Search for the cell housing the specified text and yield its [x, y] center coordinate. 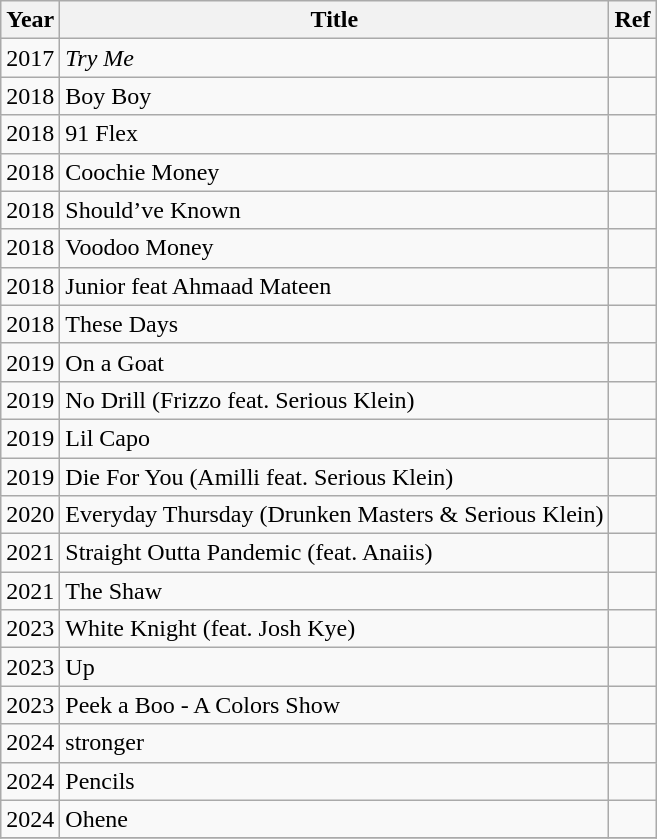
Everyday Thursday (Drunken Masters & Serious Klein) [334, 515]
Should’ve Known [334, 210]
The Shaw [334, 591]
91 Flex [334, 134]
Title [334, 20]
White Knight (feat. Josh Kye) [334, 629]
Straight Outta Pandemic (feat. Anaiis) [334, 553]
2017 [30, 58]
Voodoo Money [334, 248]
Coochie Money [334, 172]
Junior feat Ahmaad Mateen [334, 286]
Ref [632, 20]
stronger [334, 743]
These Days [334, 324]
Peek a Boo - A Colors Show [334, 705]
Up [334, 667]
Die For You (Amilli feat. Serious Klein) [334, 477]
No Drill (Frizzo feat. Serious Klein) [334, 400]
Ohene [334, 819]
Lil Capo [334, 438]
Boy Boy [334, 96]
On a Goat [334, 362]
Try Me [334, 58]
Pencils [334, 781]
Year [30, 20]
2020 [30, 515]
